Output the (X, Y) coordinate of the center of the cell containing the given text.  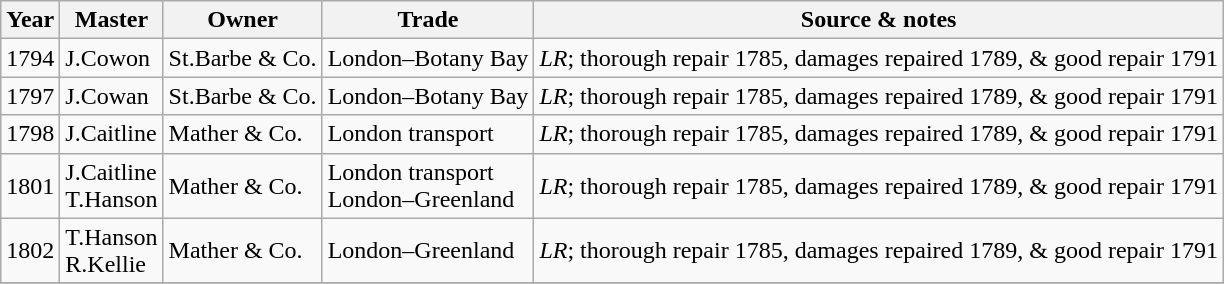
Source & notes (879, 20)
J.CaitlineT.Hanson (112, 186)
1798 (30, 134)
Trade (428, 20)
1794 (30, 58)
Owner (242, 20)
Year (30, 20)
London transportLondon–Greenland (428, 186)
J.Caitline (112, 134)
London transport (428, 134)
J.Cowan (112, 96)
T.HansonR.Kellie (112, 250)
Master (112, 20)
J.Cowon (112, 58)
1801 (30, 186)
London–Greenland (428, 250)
1797 (30, 96)
1802 (30, 250)
